Identify which cell holds the provided text, then report its (X, Y) central coordinate. 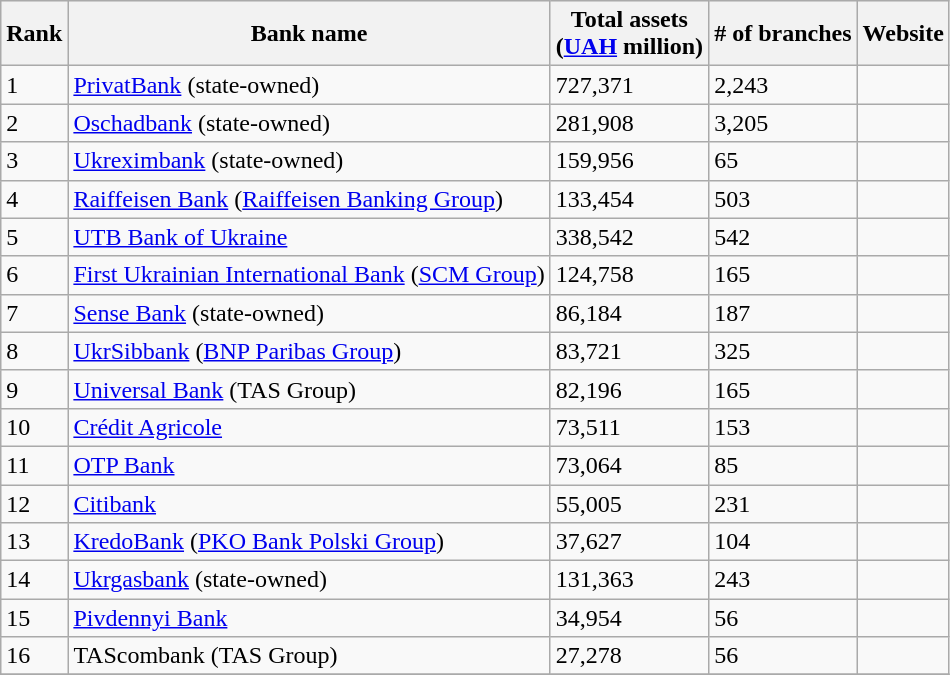
Ukrgasbank (state-owned) (309, 580)
Sense Bank (state-owned) (309, 313)
55,005 (629, 503)
# of branches (783, 34)
Crédit Agricole (309, 427)
8 (34, 351)
12 (34, 503)
1 (34, 85)
503 (783, 199)
86,184 (629, 313)
73,511 (629, 427)
3 (34, 161)
Universal Bank (TAS Group) (309, 389)
UkrSibbank (BNP Paribas Group) (309, 351)
187 (783, 313)
UTB Bank of Ukraine (309, 237)
First Ukrainian International Bank (SCM Group) (309, 275)
159,956 (629, 161)
325 (783, 351)
4 (34, 199)
2 (34, 123)
Raiffeisen Bank (Raiffeisen Banking Group) (309, 199)
13 (34, 542)
Website (903, 34)
PrivatBank (state-owned) (309, 85)
85 (783, 465)
Ukreximbank (state-owned) (309, 161)
3,205 (783, 123)
73,064 (629, 465)
16 (34, 656)
83,721 (629, 351)
Bank name (309, 34)
133,454 (629, 199)
124,758 (629, 275)
Oschadbank (state-owned) (309, 123)
10 (34, 427)
153 (783, 427)
542 (783, 237)
727,371 (629, 85)
KredoBank (PKO Bank Polski Group) (309, 542)
82,196 (629, 389)
OTP Bank (309, 465)
6 (34, 275)
Rank (34, 34)
338,542 (629, 237)
TAScombank (TAS Group) (309, 656)
34,954 (629, 618)
65 (783, 161)
27,278 (629, 656)
11 (34, 465)
9 (34, 389)
15 (34, 618)
2,243 (783, 85)
7 (34, 313)
Pivdennyi Bank (309, 618)
Citibank (309, 503)
131,363 (629, 580)
37,627 (629, 542)
243 (783, 580)
5 (34, 237)
104 (783, 542)
Total assets(UAH million) (629, 34)
14 (34, 580)
231 (783, 503)
281,908 (629, 123)
